For the text-containing cell, return its midpoint in [x, y] coordinate format. 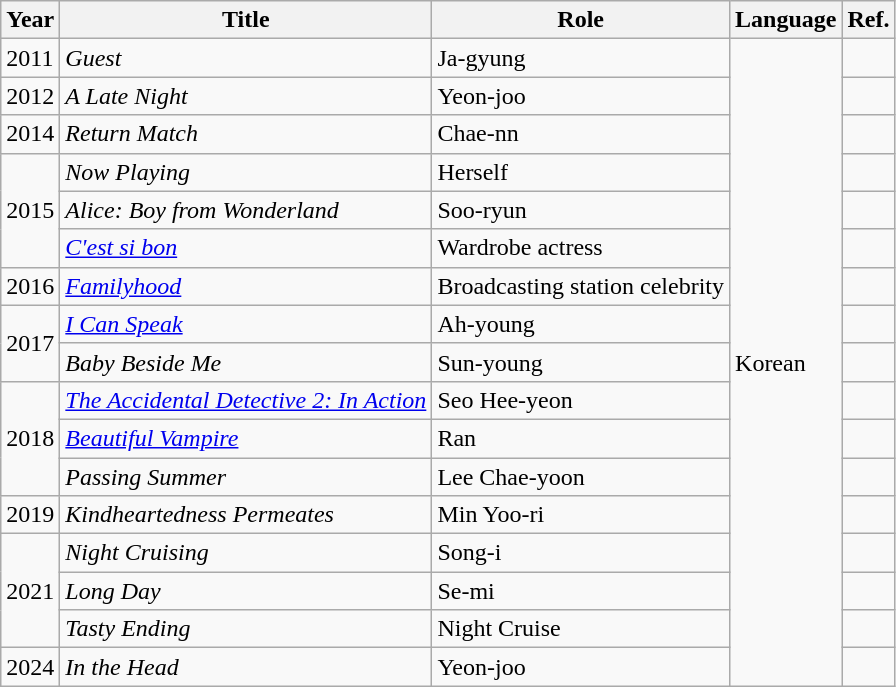
Passing Summer [246, 477]
2024 [30, 667]
A Late Night [246, 96]
Alice: Boy from Wonderland [246, 210]
Soo-ryun [581, 210]
Sun-young [581, 362]
C'est si bon [246, 248]
2017 [30, 343]
Tasty Ending [246, 629]
2014 [30, 134]
2016 [30, 286]
Kindheartedness Permeates [246, 515]
2019 [30, 515]
I Can Speak [246, 324]
2011 [30, 58]
Title [246, 20]
2021 [30, 591]
2015 [30, 210]
Min Yoo-ri [581, 515]
Wardrobe actress [581, 248]
Lee Chae-yoon [581, 477]
Night Cruise [581, 629]
In the Head [246, 667]
Ah-young [581, 324]
Chae-nn [581, 134]
Familyhood [246, 286]
Long Day [246, 591]
2012 [30, 96]
Role [581, 20]
Seo Hee-yeon [581, 400]
Baby Beside Me [246, 362]
Language [786, 20]
Ja-gyung [581, 58]
Year [30, 20]
2018 [30, 438]
Herself [581, 172]
The Accidental Detective 2: In Action [246, 400]
Broadcasting station celebrity [581, 286]
Song-i [581, 553]
Ran [581, 438]
Ref. [868, 20]
Guest [246, 58]
Now Playing [246, 172]
Beautiful Vampire [246, 438]
Se-mi [581, 591]
Return Match [246, 134]
Korean [786, 362]
Night Cruising [246, 553]
